Scan for the cell matching the given text and deliver its [X, Y] coordinate at center. 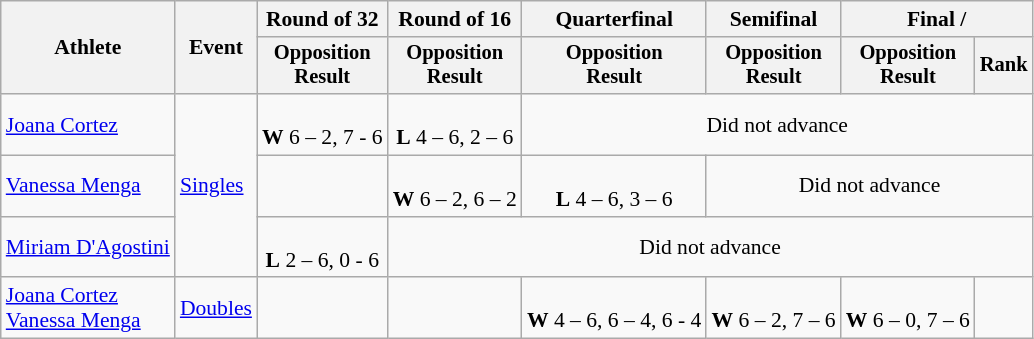
W 4 – 6, 6 – 4, 6 - 4 [614, 308]
Round of 16 [455, 19]
W 6 – 2, 7 – 6 [773, 308]
Vanessa Menga [88, 186]
Miriam D'Agostini [88, 248]
L 4 – 6, 2 – 6 [455, 124]
W 6 – 2, 6 – 2 [455, 186]
Joana Cortez [88, 124]
Round of 32 [322, 19]
Final / [937, 19]
W 6 – 2, 7 - 6 [322, 124]
Doubles [216, 308]
L 2 – 6, 0 - 6 [322, 248]
L 4 – 6, 3 – 6 [614, 186]
W 6 – 0, 7 – 6 [908, 308]
Semifinal [773, 19]
Rank [1004, 66]
Event [216, 48]
Singles [216, 186]
Joana CortezVanessa Menga [88, 308]
Quarterfinal [614, 19]
Athlete [88, 48]
